For the text-containing cell, return its midpoint in (x, y) coordinate format. 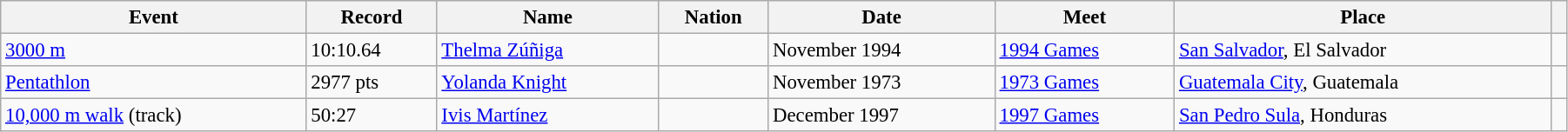
3000 m (153, 50)
Pentathlon (153, 82)
Yolanda Knight (548, 82)
Meet (1084, 17)
2977 pts (372, 82)
Date (882, 17)
1994 Games (1084, 50)
December 1997 (882, 115)
1973 Games (1084, 82)
Record (372, 17)
50:27 (372, 115)
1997 Games (1084, 115)
Ivis Martínez (548, 115)
10:10.64 (372, 50)
Guatemala City, Guatemala (1363, 82)
San Pedro Sula, Honduras (1363, 115)
November 1994 (882, 50)
San Salvador, El Salvador (1363, 50)
10,000 m walk (track) (153, 115)
Name (548, 17)
Nation (714, 17)
Thelma Zúñiga (548, 50)
Place (1363, 17)
November 1973 (882, 82)
Event (153, 17)
